Output the (x, y) coordinate of the center of the cell containing the given text.  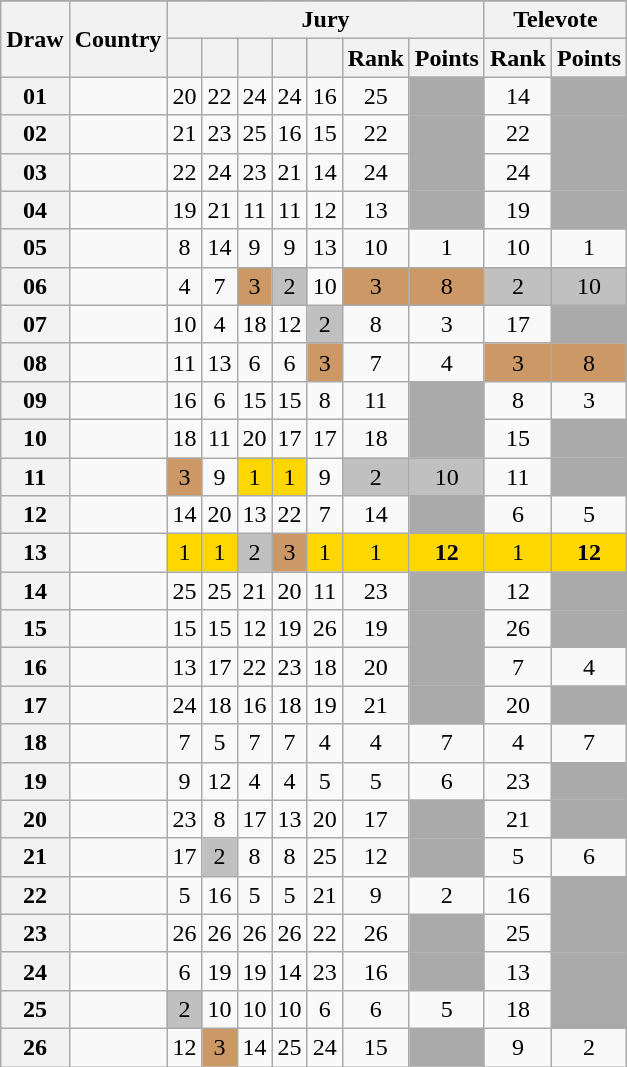
01 (35, 96)
06 (35, 286)
03 (35, 172)
07 (35, 324)
02 (35, 134)
05 (35, 248)
Country (118, 39)
Televote (555, 20)
Draw (35, 39)
Jury (326, 20)
08 (35, 362)
04 (35, 210)
09 (35, 400)
